Determine the (x, y) coordinate at the center of the cell enclosing the given text.  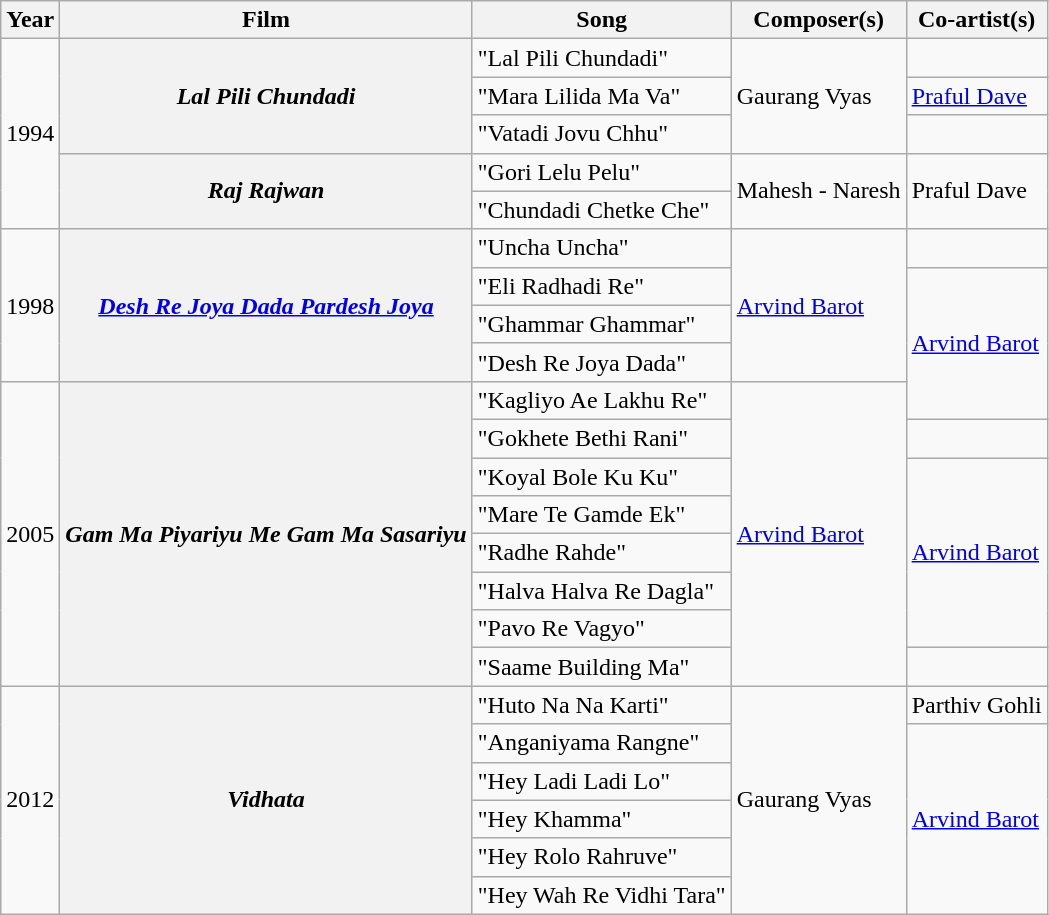
"Desh Re Joya Dada" (602, 362)
"Hey Rolo Rahruve" (602, 857)
"Chundadi Chetke Che" (602, 210)
"Halva Halva Re Dagla" (602, 591)
"Lal Pili Chundadi" (602, 58)
"Hey Ladi Ladi Lo" (602, 781)
"Eli Radhadi Re" (602, 286)
Vidhata (266, 800)
Song (602, 20)
"Ghammar Ghammar" (602, 324)
Raj Rajwan (266, 191)
"Pavo Re Vagyo" (602, 629)
"Mara Lilida Ma Va" (602, 96)
"Radhe Rahde" (602, 553)
"Uncha Uncha" (602, 248)
"Koyal Bole Ku Ku" (602, 477)
"Huto Na Na Karti" (602, 705)
"Gori Lelu Pelu" (602, 172)
Mahesh - Naresh (818, 191)
Film (266, 20)
"Anganiyama Rangne" (602, 743)
"Saame Building Ma" (602, 667)
Co-artist(s) (976, 20)
"Hey Wah Re Vidhi Tara" (602, 895)
"Mare Te Gamde Ek" (602, 515)
"Hey Khamma" (602, 819)
Desh Re Joya Dada Pardesh Joya (266, 305)
Composer(s) (818, 20)
2012 (30, 800)
"Vatadi Jovu Chhu" (602, 134)
Gam Ma Piyariyu Me Gam Ma Sasariyu (266, 533)
1998 (30, 305)
2005 (30, 533)
1994 (30, 134)
"Gokhete Bethi Rani" (602, 438)
Lal Pili Chundadi (266, 96)
Year (30, 20)
Parthiv Gohli (976, 705)
"Kagliyo Ae Lakhu Re" (602, 400)
